Return the [x, y] coordinate for the center point of the cell that contains the specified text.  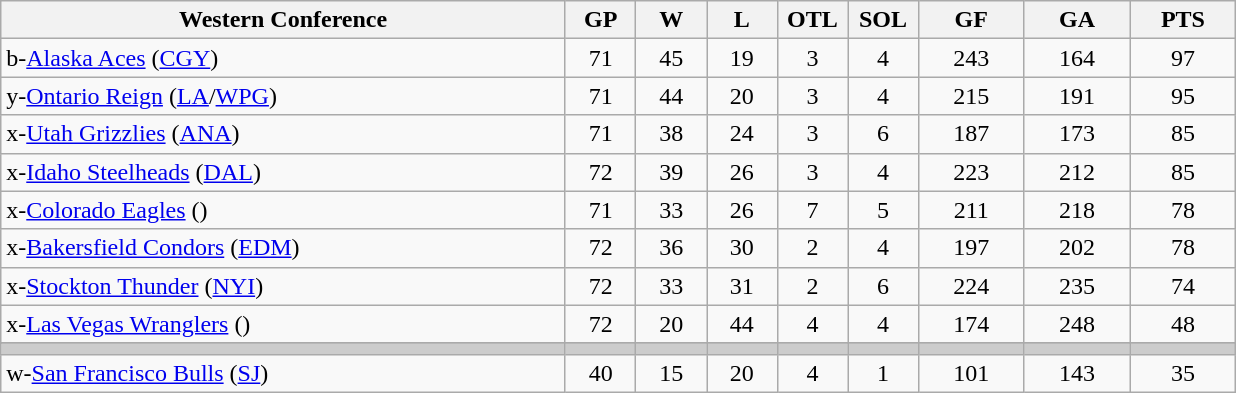
40 [600, 373]
PTS [1183, 20]
w-San Francisco Bulls (SJ) [284, 373]
x-Stockton Thunder (NYI) [284, 286]
7 [812, 210]
224 [971, 286]
36 [672, 248]
x-Las Vegas Wranglers () [284, 324]
24 [742, 134]
31 [742, 286]
101 [971, 373]
143 [1077, 373]
97 [1183, 58]
x-Idaho Steelheads (DAL) [284, 172]
SOL [884, 20]
243 [971, 58]
235 [1077, 286]
b-Alaska Aces (CGY) [284, 58]
Western Conference [284, 20]
x-Utah Grizzlies (ANA) [284, 134]
197 [971, 248]
173 [1077, 134]
202 [1077, 248]
GF [971, 20]
48 [1183, 324]
19 [742, 58]
218 [1077, 210]
x-Bakersfield Condors (EDM) [284, 248]
L [742, 20]
W [672, 20]
74 [1183, 286]
5 [884, 210]
38 [672, 134]
y-Ontario Reign (LA/WPG) [284, 96]
212 [1077, 172]
39 [672, 172]
215 [971, 96]
35 [1183, 373]
15 [672, 373]
174 [971, 324]
223 [971, 172]
1 [884, 373]
45 [672, 58]
248 [1077, 324]
187 [971, 134]
164 [1077, 58]
x-Colorado Eagles () [284, 210]
95 [1183, 96]
211 [971, 210]
GA [1077, 20]
191 [1077, 96]
OTL [812, 20]
30 [742, 248]
GP [600, 20]
